Capture the cell that displays the provided text and extract its (X, Y) central coordinate. 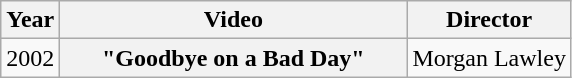
Director (490, 20)
Year (30, 20)
Video (234, 20)
2002 (30, 58)
"Goodbye on a Bad Day" (234, 58)
Morgan Lawley (490, 58)
